For the text-containing cell, return its midpoint in [x, y] coordinate format. 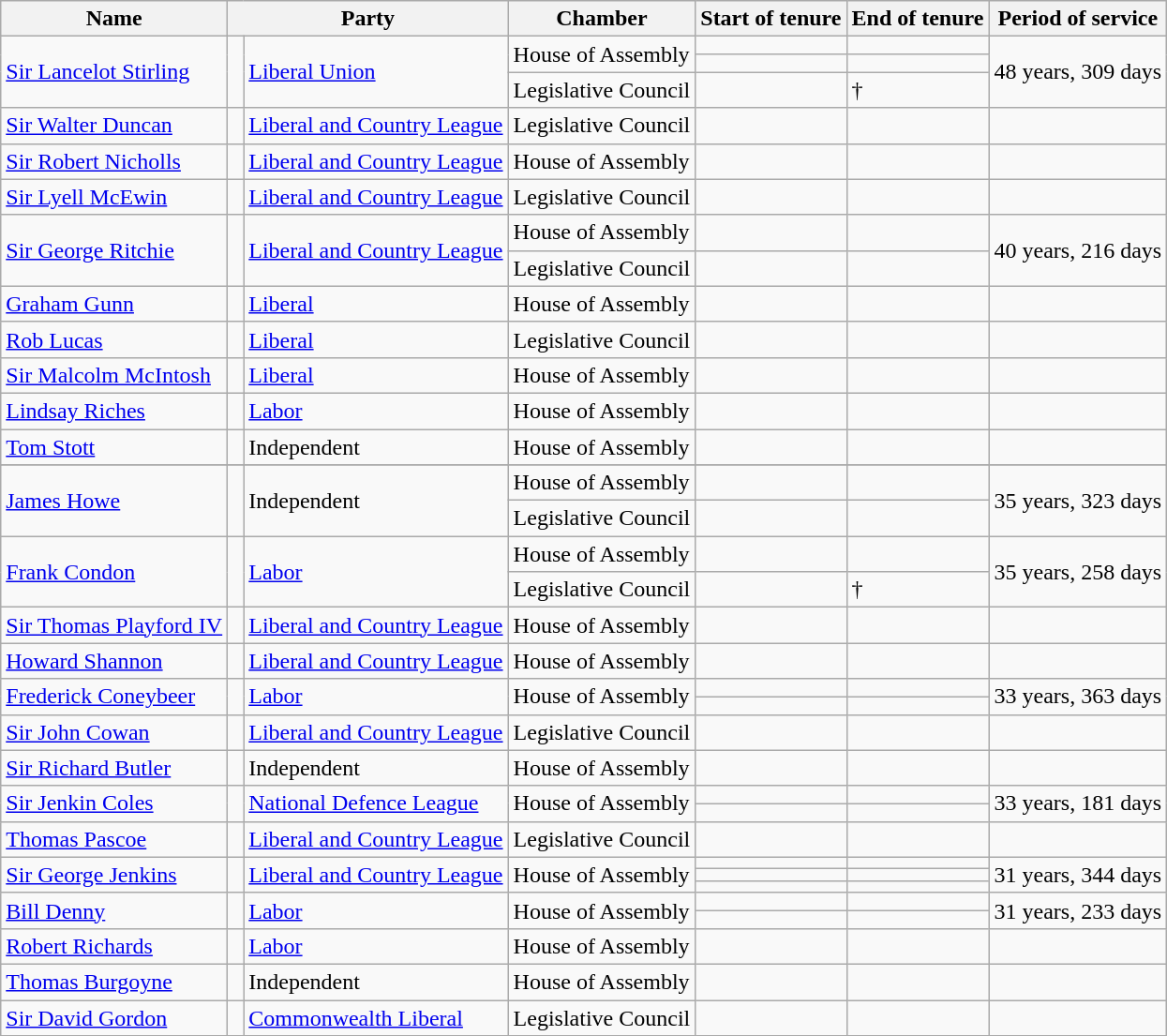
40 years, 216 days [1078, 250]
31 years, 344 days [1078, 875]
End of tenure [918, 19]
33 years, 181 days [1078, 803]
Frederick Coneybeer [114, 697]
Sir Jenkin Coles [114, 803]
Sir Thomas Playford IV [114, 625]
Period of service [1078, 19]
Frank Condon [114, 572]
Liberal Union [376, 72]
48 years, 309 days [1078, 72]
31 years, 233 days [1078, 910]
Sir Malcolm McIntosh [114, 375]
Sir David Gordon [114, 1017]
35 years, 323 days [1078, 501]
James Howe [114, 501]
Howard Shannon [114, 661]
Name [114, 19]
Sir Richard Butler [114, 768]
Sir Lancelot Stirling [114, 72]
Robert Richards [114, 946]
Tom Stott [114, 447]
35 years, 258 days [1078, 572]
Lindsay Riches [114, 411]
33 years, 363 days [1078, 697]
Thomas Burgoyne [114, 982]
Sir Robert Nicholls [114, 161]
Sir George Ritchie [114, 250]
Sir John Cowan [114, 732]
Thomas Pascoe [114, 839]
Sir Lyell McEwin [114, 197]
Sir Walter Duncan [114, 126]
Sir George Jenkins [114, 875]
Graham Gunn [114, 304]
Commonwealth Liberal [376, 1017]
National Defence League [376, 803]
Chamber [602, 19]
Party [367, 19]
Start of tenure [771, 19]
Rob Lucas [114, 339]
Bill Denny [114, 910]
